Provide the [x, y] coordinate of the cell's center where the given text is located.  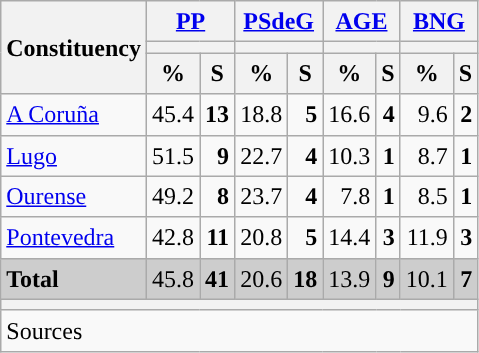
8.7 [426, 156]
AGE [362, 22]
18.8 [262, 114]
PP [190, 22]
BNG [438, 22]
Sources [240, 330]
23.7 [262, 196]
7.8 [350, 196]
16.6 [350, 114]
51.5 [172, 156]
10.1 [426, 278]
18 [306, 278]
Lugo [74, 156]
9.6 [426, 114]
PSdeG [279, 22]
13.9 [350, 278]
2 [465, 114]
10.3 [350, 156]
Pontevedra [74, 238]
Ourense [74, 196]
20.6 [262, 278]
11 [218, 238]
42.8 [172, 238]
13 [218, 114]
45.4 [172, 114]
A Coruña [74, 114]
49.2 [172, 196]
45.8 [172, 278]
20.8 [262, 238]
11.9 [426, 238]
Constituency [74, 48]
8 [218, 196]
14.4 [350, 238]
8.5 [426, 196]
22.7 [262, 156]
7 [465, 278]
41 [218, 278]
Total [74, 278]
